From the cell containing the given text, extract its center point as (X, Y) coordinate. 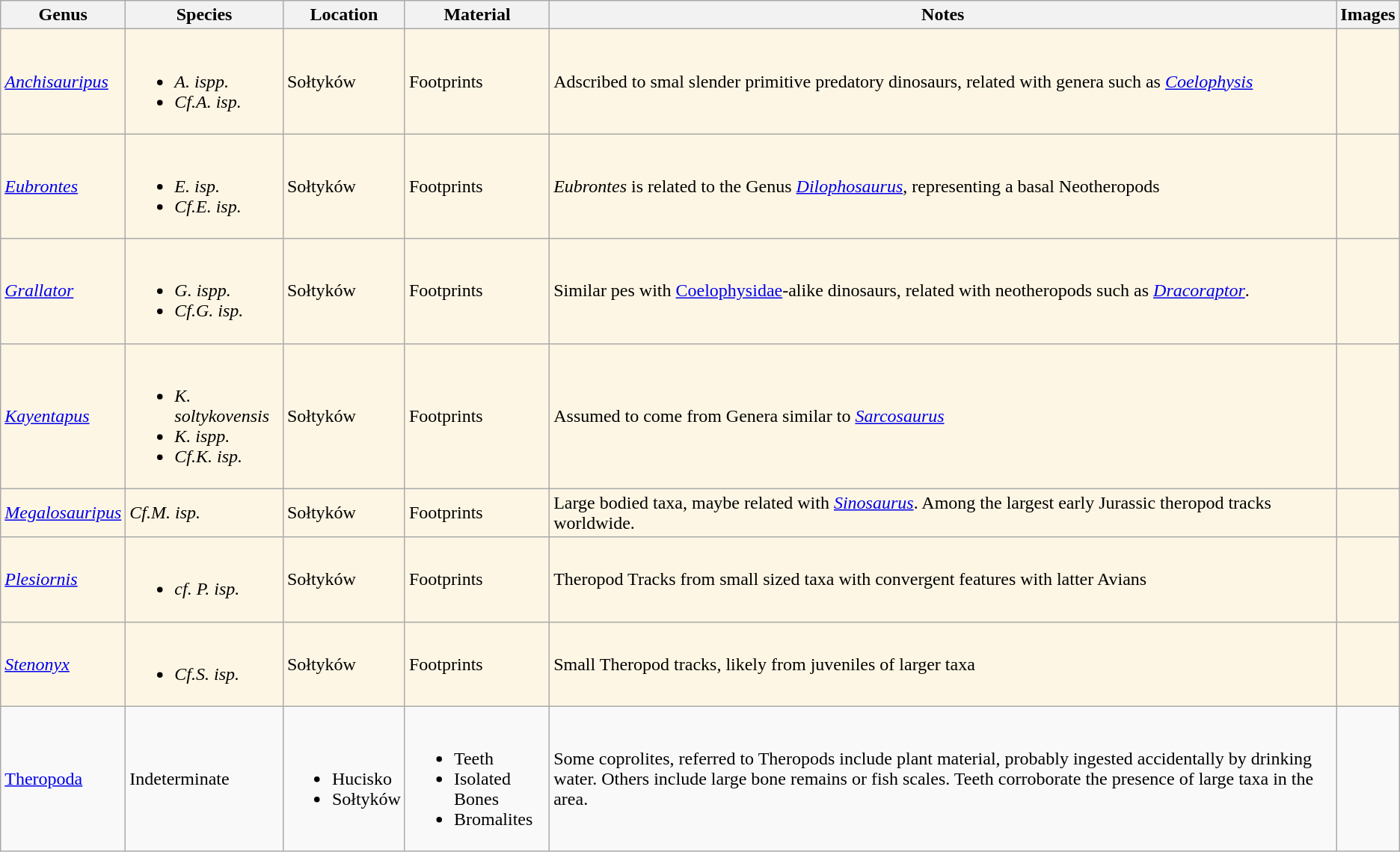
Anchisauripus (63, 82)
Megalosauripus (63, 513)
Eubrontes (63, 186)
Material (477, 15)
Adscribed to smal slender primitive predatory dinosaurs, related with genera such as Coelophysis (943, 82)
Eubrontes is related to the Genus Dilophosaurus, representing a basal Neotheropods (943, 186)
cf. P. isp. (205, 579)
Cf.M. isp. (205, 513)
Grallator (63, 291)
Location (344, 15)
Images (1368, 15)
Small Theropod tracks, likely from juveniles of larger taxa (943, 664)
Genus (63, 15)
Large bodied taxa, maybe related with Sinosaurus. Among the largest early Jurassic theropod tracks worldwide. (943, 513)
TeethIsolated BonesBromalites (477, 779)
G. ispp.Cf.G. isp. (205, 291)
HuciskoSołtyków (344, 779)
Plesiornis (63, 579)
A. ispp.Cf.A. isp. (205, 82)
Theropod Tracks from small sized taxa with convergent features with latter Avians (943, 579)
Indeterminate (205, 779)
Assumed to come from Genera similar to Sarcosaurus (943, 416)
Notes (943, 15)
Species (205, 15)
K. soltykovensisK. ispp.Cf.K. isp. (205, 416)
E. isp.Cf.E. isp. (205, 186)
Kayentapus (63, 416)
Stenonyx (63, 664)
Theropoda (63, 779)
Similar pes with Coelophysidae-alike dinosaurs, related with neotheropods such as Dracoraptor. (943, 291)
Cf.S. isp. (205, 664)
